Identify which cell holds the provided text, then report its (x, y) central coordinate. 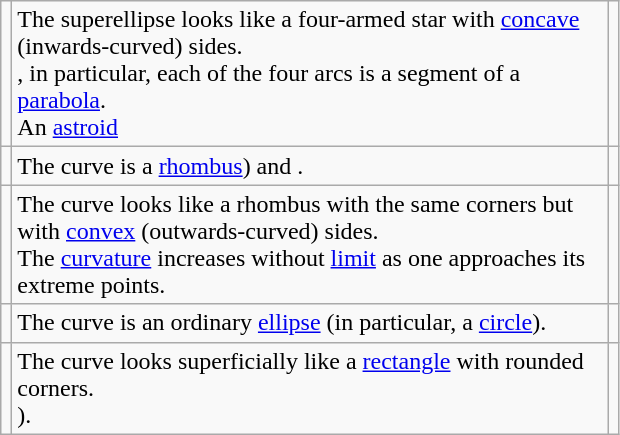
The curve looks superficially like a rectangle with rounded corners.). (310, 388)
The curve is a rhombus) and . (310, 166)
The curve is an ordinary ellipse (in particular, a circle). (310, 323)
